Capture the cell that displays the provided text and extract its (X, Y) central coordinate. 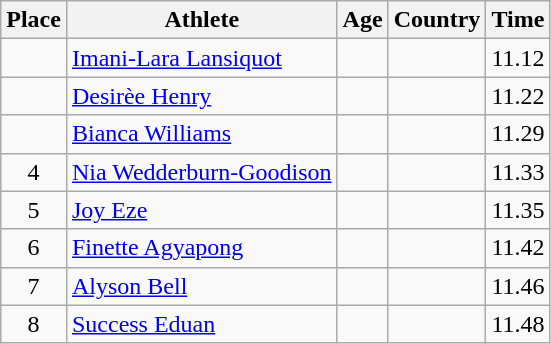
6 (34, 248)
Age (362, 20)
Athlete (202, 20)
Bianca Williams (202, 134)
11.42 (518, 248)
Joy Eze (202, 210)
Finette Agyapong (202, 248)
8 (34, 324)
11.33 (518, 172)
11.29 (518, 134)
11.22 (518, 96)
11.48 (518, 324)
Country (437, 20)
7 (34, 286)
Time (518, 20)
Imani-Lara Lansiquot (202, 58)
Alyson Bell (202, 286)
11.12 (518, 58)
Nia Wedderburn-Goodison (202, 172)
Place (34, 20)
4 (34, 172)
Success Eduan (202, 324)
11.35 (518, 210)
5 (34, 210)
Desirèe Henry (202, 96)
11.46 (518, 286)
